Return the (X, Y) coordinate for the center point of the cell that contains the specified text.  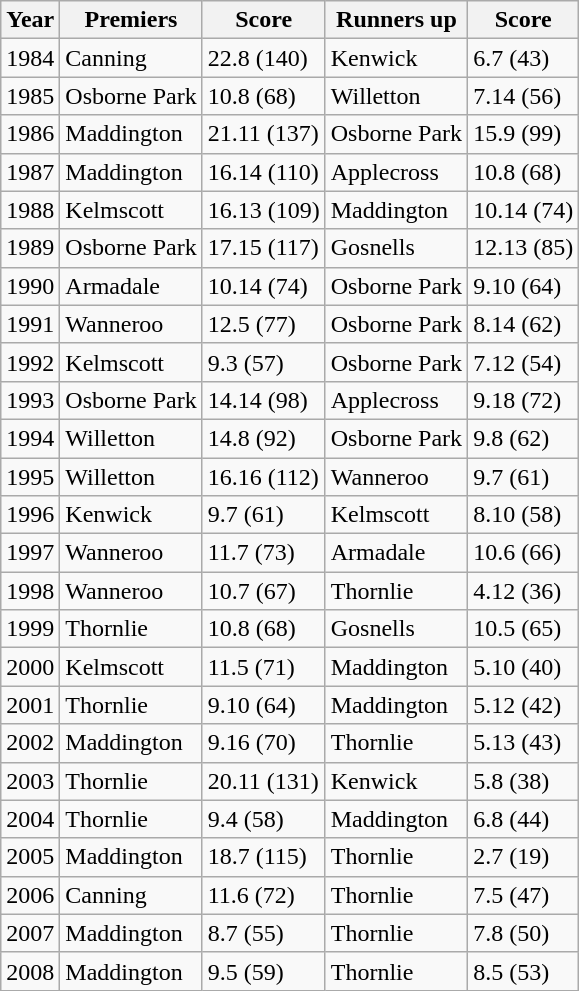
8.10 (58) (524, 515)
14.14 (98) (264, 400)
1987 (30, 172)
5.12 (42) (524, 705)
9.18 (72) (524, 400)
2.7 (19) (524, 857)
16.16 (112) (264, 477)
1984 (30, 58)
16.13 (109) (264, 210)
7.12 (54) (524, 362)
11.6 (72) (264, 895)
2001 (30, 705)
Year (30, 20)
5.13 (43) (524, 743)
1989 (30, 248)
1990 (30, 286)
20.11 (131) (264, 781)
12.13 (85) (524, 248)
2005 (30, 857)
1992 (30, 362)
Premiers (131, 20)
10.7 (67) (264, 591)
22.8 (140) (264, 58)
2008 (30, 971)
18.7 (115) (264, 857)
8.7 (55) (264, 933)
4.12 (36) (524, 591)
7.8 (50) (524, 933)
7.5 (47) (524, 895)
1988 (30, 210)
12.5 (77) (264, 324)
2006 (30, 895)
11.7 (73) (264, 553)
1991 (30, 324)
11.5 (71) (264, 667)
1994 (30, 438)
10.6 (66) (524, 553)
5.8 (38) (524, 781)
1995 (30, 477)
Runners up (396, 20)
9.8 (62) (524, 438)
21.11 (137) (264, 134)
9.3 (57) (264, 362)
15.9 (99) (524, 134)
1998 (30, 591)
9.16 (70) (264, 743)
8.14 (62) (524, 324)
17.15 (117) (264, 248)
2002 (30, 743)
9.4 (58) (264, 819)
2003 (30, 781)
6.7 (43) (524, 58)
5.10 (40) (524, 667)
1986 (30, 134)
1993 (30, 400)
10.5 (65) (524, 629)
1999 (30, 629)
2004 (30, 819)
2000 (30, 667)
1997 (30, 553)
1996 (30, 515)
9.5 (59) (264, 971)
1985 (30, 96)
8.5 (53) (524, 971)
2007 (30, 933)
6.8 (44) (524, 819)
7.14 (56) (524, 96)
16.14 (110) (264, 172)
14.8 (92) (264, 438)
